Capture the cell that displays the provided text and extract its [X, Y] central coordinate. 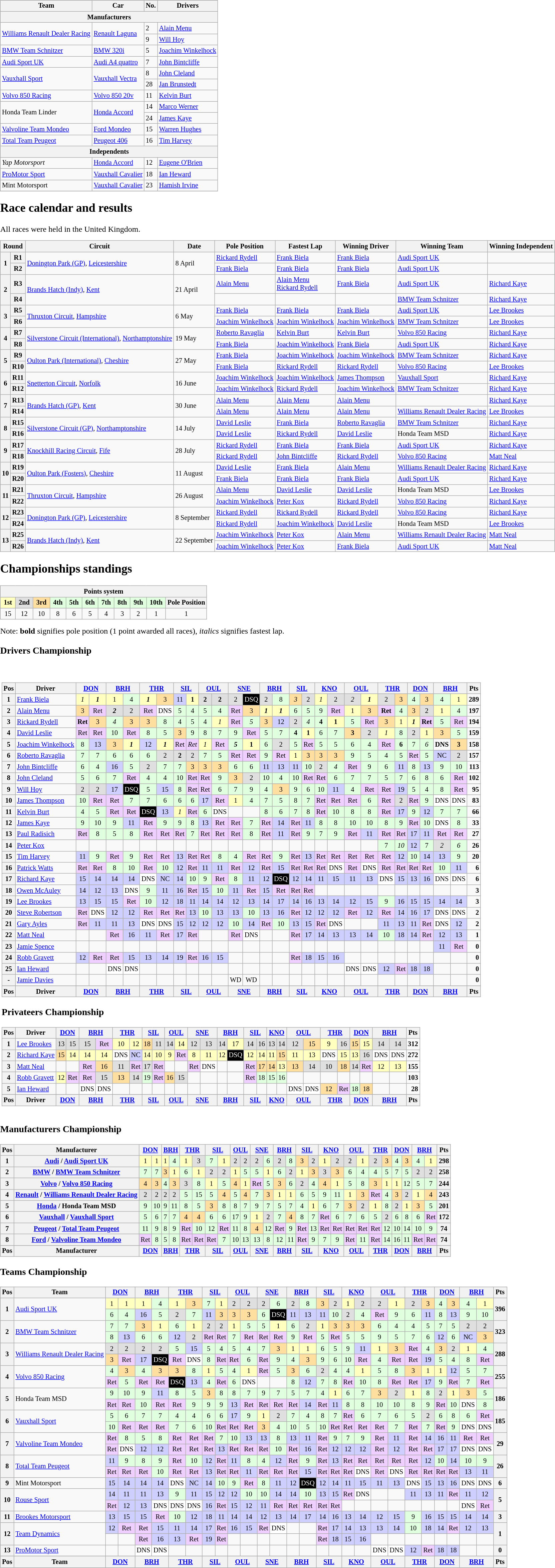
Volvo / Volvo 850 Racing [76, 1184]
6th [90, 603]
Owen McAuley [45, 890]
8th [122, 603]
R21 [18, 490]
R4 [18, 299]
Audi A4 quattro [118, 62]
255 [500, 1377]
R18 [18, 457]
Warren Hughes [188, 129]
Vauxhall / Vauxhall Sport [76, 1217]
Round [13, 246]
R14 [18, 412]
R3 [18, 284]
Peugeot / Total Team Peugeot [76, 1229]
66 [474, 812]
Oulton Park (International), Cheshire [99, 361]
3rd [41, 603]
7th [106, 603]
R8 [18, 344]
Honda Team Linder [46, 113]
Jamie Spence [45, 946]
Date [194, 246]
Patrick Watts [45, 868]
Points system [103, 591]
Rouse Sport [59, 1500]
102 [474, 778]
5th [74, 603]
R1 [18, 258]
R6 [18, 322]
Renault / Williams Renault Dealer Racing [76, 1195]
30 June [194, 406]
22 September [194, 540]
185 [500, 1421]
272 [413, 1055]
No. [151, 6]
113 [474, 767]
Oulton Park (Fosters), Cheshire [99, 473]
Winning Independent [521, 246]
R7 [18, 333]
Winning Team [442, 246]
21 April [194, 289]
103 [413, 1078]
Renault Laguna [118, 34]
4th [58, 603]
21 [9, 924]
R17 [18, 445]
R22 [18, 501]
159 [474, 733]
172 [444, 1217]
197 [474, 711]
R24 [18, 524]
Brands Hatch (GP), Kent [99, 406]
288 [500, 1354]
22 [9, 935]
R2 [18, 269]
R16 [18, 434]
Jan Brunstedt [188, 84]
11 August [194, 473]
Hamish Irvine [188, 185]
R25 [18, 535]
323 [500, 1332]
R19 [18, 468]
R5 [18, 310]
R20 [18, 479]
Ford / Valvoline Team Mondeo [76, 1240]
R9 [18, 355]
Marco Werner [188, 107]
Audi / Audi Sport UK [76, 1161]
Steve Robertson [45, 913]
Ford Mondeo [118, 129]
27 May [194, 361]
312 [413, 1044]
10th [156, 603]
244 [444, 1184]
27 [474, 834]
9th [138, 603]
R10 [18, 366]
Jamie Davies [45, 980]
155 [413, 1066]
Eugene O'Brien [188, 163]
Car [118, 6]
Manufacturers [109, 17]
2nd [24, 603]
83 [474, 801]
258 [444, 1172]
Silverstone Circuit (GP), Northamptonshire [99, 428]
R26 [18, 546]
95 [474, 789]
25 [9, 969]
Brookes Motorsport [59, 1517]
1st [8, 603]
Alain Menu Rickard Rydell [305, 284]
396 [500, 1309]
298 [444, 1161]
Snetterton Circuit, Norfolk [99, 383]
Volvo 850 20v [118, 96]
R11 [18, 378]
R23 [18, 513]
157 [474, 756]
8 April [194, 263]
16 June [194, 383]
Circuit [99, 246]
R13 [18, 400]
28 July [194, 451]
Independents [109, 152]
8 September [194, 518]
194 [474, 722]
- [9, 980]
186 [500, 1399]
33 [474, 823]
BMW 320i [118, 51]
Drivers [188, 6]
BMW / BMW Team Schnitzer [76, 1172]
289 [474, 700]
19 May [194, 339]
R15 [18, 423]
Vauxhall Vectra [118, 79]
Fastest Lap [305, 246]
14 July [194, 428]
Team Dynamics [59, 1533]
243 [444, 1195]
Honda / Honda Team MSD [76, 1206]
Winning Driver [366, 246]
Paul Radisich [45, 834]
26 August [194, 496]
Gary Ayles [45, 924]
Knockhill Racing Circuit, Fife [99, 451]
158 [474, 745]
Silverstone Circuit (International), Northamptonshire [99, 339]
29 [500, 1444]
Peugeot 406 [118, 141]
Yap Motorsport [46, 163]
R12 [18, 389]
6 May [194, 316]
201 [444, 1206]
